Return the [X, Y] coordinate for the center point of the cell that contains the specified text.  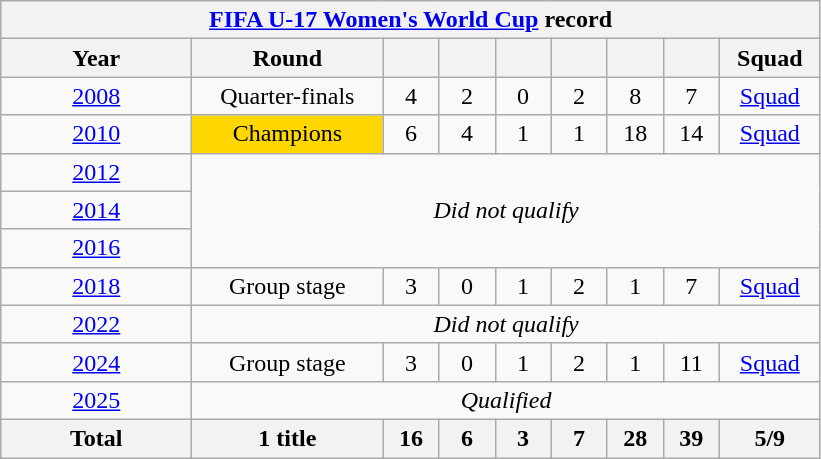
2024 [96, 362]
2016 [96, 248]
2014 [96, 210]
FIFA U-17 Women's World Cup record [411, 20]
2008 [96, 96]
2022 [96, 324]
Champions [288, 134]
2018 [96, 286]
Qualified [506, 400]
11 [691, 362]
8 [635, 96]
18 [635, 134]
39 [691, 438]
28 [635, 438]
5/9 [770, 438]
2012 [96, 172]
Total [96, 438]
16 [411, 438]
1 title [288, 438]
Round [288, 58]
Year [96, 58]
Quarter-finals [288, 96]
14 [691, 134]
2010 [96, 134]
2025 [96, 400]
